From the cell containing the given text, extract its center point as [X, Y] coordinate. 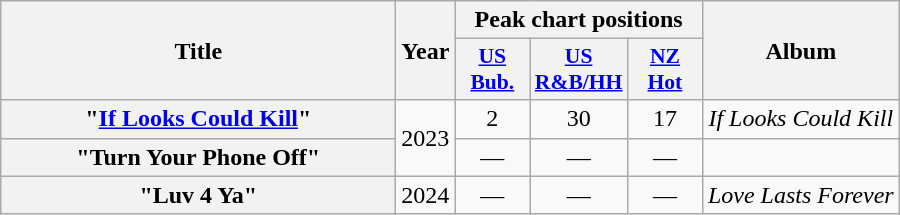
2024 [426, 195]
17 [664, 119]
Year [426, 50]
"If Looks Could Kill" [198, 119]
If Looks Could Kill [800, 119]
"Turn Your Phone Off" [198, 157]
30 [579, 119]
NZHot [664, 70]
USR&B/HH [579, 70]
"Luv 4 Ya" [198, 195]
Peak chart positions [579, 20]
Love Lasts Forever [800, 195]
USBub. [492, 70]
Title [198, 50]
2023 [426, 138]
2 [492, 119]
Album [800, 50]
